Find where the given text appears and provide that cell's center as (X, Y) coordinate. 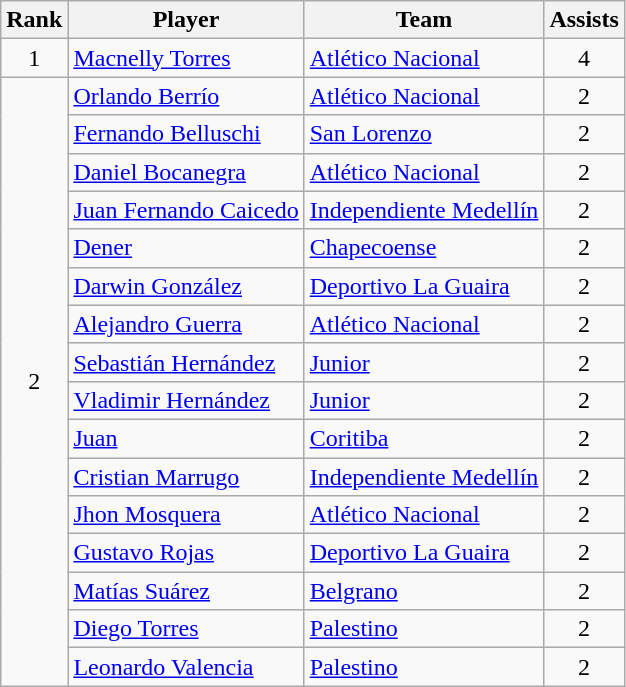
Belgrano (424, 591)
Leonardo Valencia (186, 667)
Jhon Mosquera (186, 515)
1 (34, 58)
Juan Fernando Caicedo (186, 210)
Assists (584, 20)
Vladimir Hernández (186, 400)
Player (186, 20)
Fernando Belluschi (186, 134)
Coritiba (424, 438)
Matías Suárez (186, 591)
San Lorenzo (424, 134)
4 (584, 58)
Team (424, 20)
Gustavo Rojas (186, 553)
Macnelly Torres (186, 58)
Juan (186, 438)
Cristian Marrugo (186, 477)
Alejandro Guerra (186, 324)
Dener (186, 248)
Diego Torres (186, 629)
Darwin González (186, 286)
Chapecoense (424, 248)
Sebastián Hernández (186, 362)
Orlando Berrío (186, 96)
Daniel Bocanegra (186, 172)
Rank (34, 20)
